Extract the [X, Y] coordinate from the center of the cell holding the provided text.  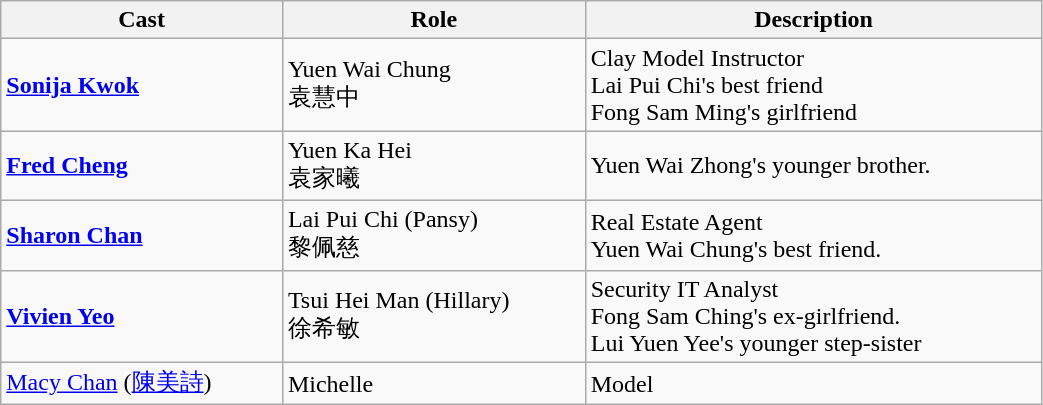
Role [434, 20]
Sonija Kwok [142, 85]
Fred Cheng [142, 166]
Lai Pui Chi (Pansy) 黎佩慈 [434, 235]
Tsui Hei Man (Hillary) 徐希敏 [434, 316]
Cast [142, 20]
Security IT Analyst Fong Sam Ching's ex-girlfriend.Lui Yuen Yee's younger step-sister [814, 316]
Yuen Ka Hei 袁家曦 [434, 166]
Description [814, 20]
Vivien Yeo [142, 316]
Real Estate Agent Yuen Wai Chung's best friend. [814, 235]
Clay Model Instructor Lai Pui Chi's best friend Fong Sam Ming's girlfriend [814, 85]
Yuen Wai Chung 袁慧中 [434, 85]
Model [814, 384]
Macy Chan (陳美詩) [142, 384]
Sharon Chan [142, 235]
Yuen Wai Zhong's younger brother. [814, 166]
Michelle [434, 384]
